Return [X, Y] of the center of cell containing provided text 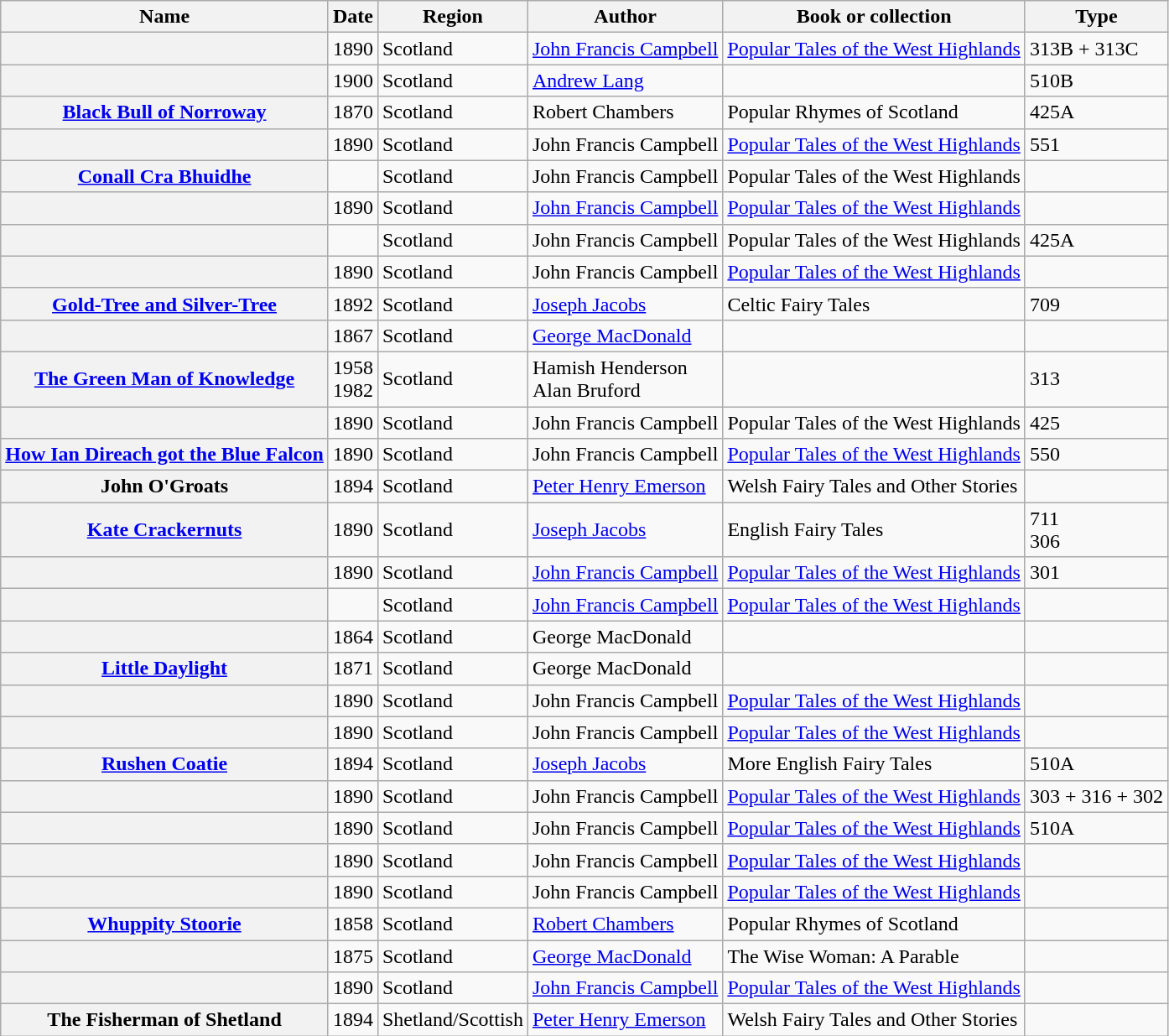
Andrew Lang [625, 81]
English Fairy Tales [874, 530]
1871 [352, 669]
Celtic Fairy Tales [874, 304]
Black Bull of Norroway [164, 112]
Conall Cra Bhuidhe [164, 176]
Name [164, 17]
1858 [352, 924]
1958 1982 [352, 379]
Hamish Henderson Alan Bruford [625, 379]
510B [1096, 81]
Author [625, 17]
313B + 313C [1096, 49]
1875 [352, 955]
301 [1096, 573]
1900 [352, 81]
Region [453, 17]
Whuppity Stoorie [164, 924]
Shetland/Scottish [453, 1020]
John O'Groats [164, 487]
Kate Crackernuts [164, 530]
711 306 [1096, 530]
The Wise Woman: A Parable [874, 955]
709 [1096, 304]
The Fisherman of Shetland [164, 1020]
425 [1096, 422]
Little Daylight [164, 669]
1892 [352, 304]
The Green Man of Knowledge [164, 379]
Gold-Tree and Silver-Tree [164, 304]
Date [352, 17]
1870 [352, 112]
Book or collection [874, 17]
More English Fairy Tales [874, 764]
550 [1096, 455]
551 [1096, 144]
313 [1096, 379]
303 + 316 + 302 [1096, 796]
1864 [352, 637]
Rushen Coatie [164, 764]
Type [1096, 17]
1867 [352, 336]
How Ian Direach got the Blue Falcon [164, 455]
